Pinpoint the cell where the given text exists, returning its [X, Y] midpoint coordinate. 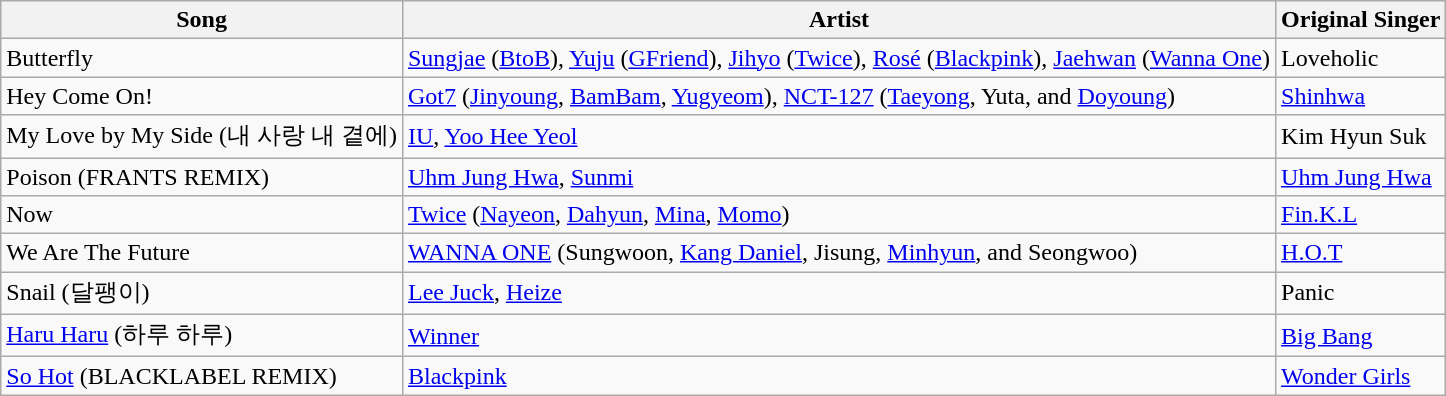
Kim Hyun Suk [1361, 136]
Panic [1361, 294]
Song [202, 20]
Winner [838, 336]
Twice (Nayeon, Dahyun, Mina, Momo) [838, 215]
Now [202, 215]
Loveholic [1361, 58]
My Love by My Side (내 사랑 내 곁에) [202, 136]
So Hot (BLACKLABEL REMIX) [202, 376]
Butterfly [202, 58]
Fin.K.L [1361, 215]
Lee Juck, Heize [838, 294]
Sungjae (BtoB), Yuju (GFriend), Jihyo (Twice), Rosé (Blackpink), Jaehwan (Wanna One) [838, 58]
Wonder Girls [1361, 376]
Hey Come On! [202, 96]
Original Singer [1361, 20]
IU, Yoo Hee Yeol [838, 136]
Snail (달팽이) [202, 294]
Artist [838, 20]
Poison (FRANTS REMIX) [202, 177]
Got7 (Jinyoung, BamBam, Yugyeom), NCT-127 (Taeyong, Yuta, and Doyoung) [838, 96]
H.O.T [1361, 253]
Uhm Jung Hwa, Sunmi [838, 177]
WANNA ONE (Sungwoon, Kang Daniel, Jisung, Minhyun, and Seongwoo) [838, 253]
Blackpink [838, 376]
Uhm Jung Hwa [1361, 177]
Big Bang [1361, 336]
Shinhwa [1361, 96]
We Are The Future [202, 253]
Haru Haru (하루 하루) [202, 336]
